Detect which cell encompasses the target text, then output its (X, Y) center coordinate. 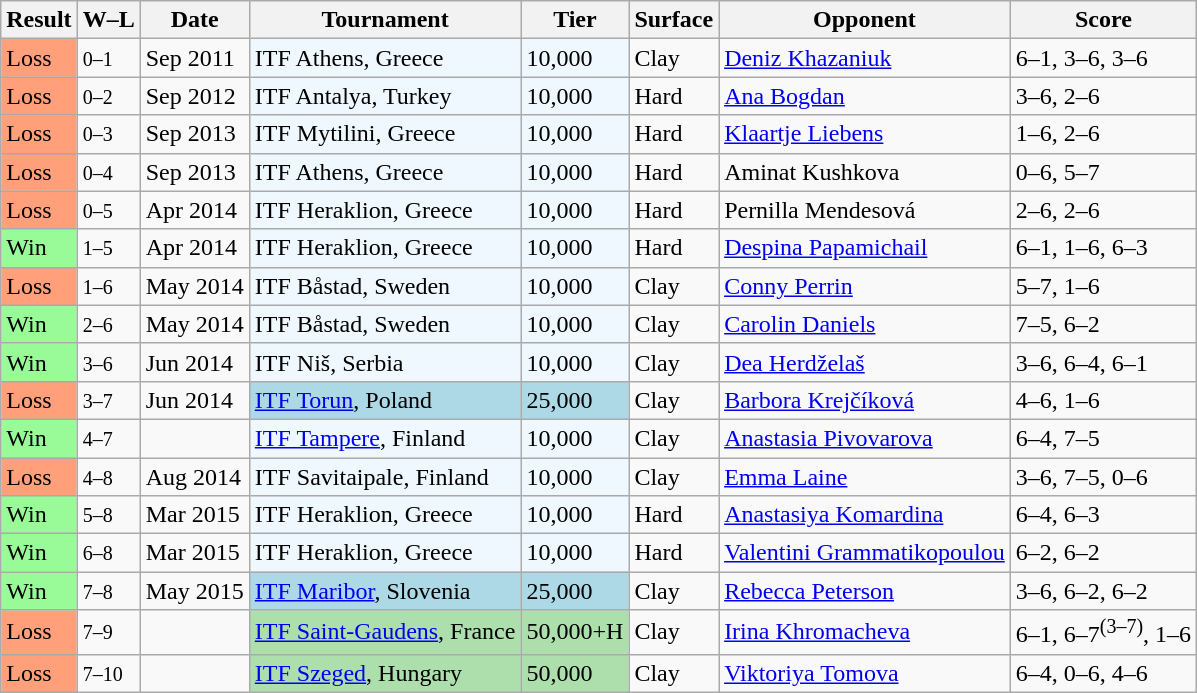
6–2, 6–2 (1103, 553)
Sep 2011 (194, 58)
6–1, 3–6, 3–6 (1103, 58)
2–6 (108, 324)
1–5 (108, 248)
Despina Papamichail (865, 248)
7–5, 6–2 (1103, 324)
0–5 (108, 210)
Conny Perrin (865, 286)
6–4, 0–6, 4–6 (1103, 673)
ITF Niš, Serbia (385, 362)
Emma Laine (865, 477)
W–L (108, 20)
3–7 (108, 400)
0–2 (108, 96)
3–6, 6–2, 6–2 (1103, 591)
ITF Tampere, Finland (385, 438)
2–6, 2–6 (1103, 210)
ITF Mytilini, Greece (385, 134)
May 2015 (194, 591)
7–10 (108, 673)
Surface (674, 20)
5–7, 1–6 (1103, 286)
Ana Bogdan (865, 96)
4–6, 1–6 (1103, 400)
0–6, 5–7 (1103, 172)
7–8 (108, 591)
Dea Herdželaš (865, 362)
Opponent (865, 20)
6–1, 6–7(3–7), 1–6 (1103, 632)
3–6 (108, 362)
Sep 2012 (194, 96)
Carolin Daniels (865, 324)
Score (1103, 20)
6–4, 6–3 (1103, 515)
Aminat Kushkova (865, 172)
3–6, 7–5, 0–6 (1103, 477)
4–7 (108, 438)
Irina Khromacheva (865, 632)
Viktoriya Tomova (865, 673)
ITF Saint-Gaudens, France (385, 632)
0–4 (108, 172)
Tier (575, 20)
ITF Szeged, Hungary (385, 673)
0–1 (108, 58)
Anastasiya Komardina (865, 515)
Barbora Krejčíková (865, 400)
ITF Antalya, Turkey (385, 96)
Deniz Khazaniuk (865, 58)
Aug 2014 (194, 477)
Date (194, 20)
Klaartje Liebens (865, 134)
Pernilla Mendesová (865, 210)
3–6, 2–6 (1103, 96)
0–3 (108, 134)
6–8 (108, 553)
Rebecca Peterson (865, 591)
Tournament (385, 20)
4–8 (108, 477)
6–4, 7–5 (1103, 438)
3–6, 6–4, 6–1 (1103, 362)
ITF Savitaipale, Finland (385, 477)
50,000+H (575, 632)
Anastasia Pivovarova (865, 438)
50,000 (575, 673)
5–8 (108, 515)
ITF Torun, Poland (385, 400)
Valentini Grammatikopoulou (865, 553)
1–6, 2–6 (1103, 134)
Result (39, 20)
7–9 (108, 632)
1–6 (108, 286)
6–1, 1–6, 6–3 (1103, 248)
ITF Maribor, Slovenia (385, 591)
